Determine the [x, y] coordinate at the center of the cell enclosing the given text.  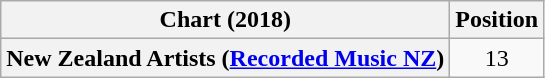
New Zealand Artists (Recorded Music NZ) [226, 58]
13 [497, 58]
Chart (2018) [226, 20]
Position [497, 20]
